Search for the cell housing the specified text and yield its [X, Y] center coordinate. 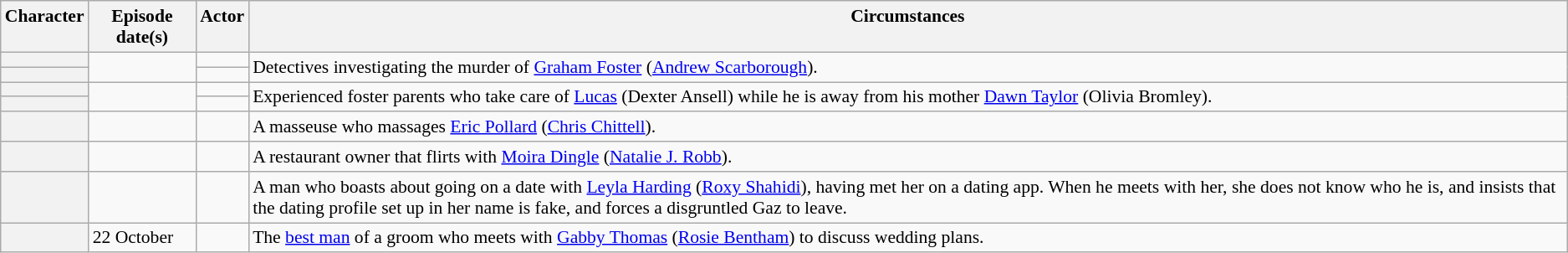
Actor [222, 27]
A masseuse who massages Eric Pollard (Chris Chittell). [908, 127]
Episode date(s) [142, 27]
The best man of a groom who meets with Gabby Thomas (Rosie Bentham) to discuss wedding plans. [908, 238]
Detectives investigating the murder of Graham Foster (Andrew Scarborough). [908, 67]
Character [45, 27]
Experienced foster parents who take care of Lucas (Dexter Ansell) while he is away from his mother Dawn Taylor (Olivia Bromley). [908, 97]
22 October [142, 238]
A restaurant owner that flirts with Moira Dingle (Natalie J. Robb). [908, 157]
Circumstances [908, 27]
